Extract the [x, y] coordinate from the center of the cell holding the provided text.  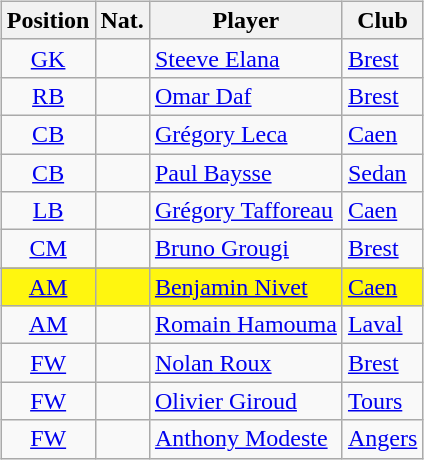
Position [48, 20]
Nolan Roux [246, 363]
Player [246, 20]
Grégory Leca [246, 134]
Olivier Giroud [246, 401]
Omar Daf [246, 96]
Club [382, 20]
RB [48, 96]
Sedan [382, 173]
Laval [382, 325]
Grégory Tafforeau [246, 211]
Tours [382, 401]
Romain Hamouma [246, 325]
Bruno Grougi [246, 249]
Anthony Modeste [246, 439]
Nat. [122, 20]
Benjamin Nivet [246, 287]
Steeve Elana [246, 58]
CM [48, 249]
LB [48, 211]
GK [48, 58]
Angers [382, 439]
Paul Baysse [246, 173]
